Find where the given text appears and provide that cell's center as [X, Y] coordinate. 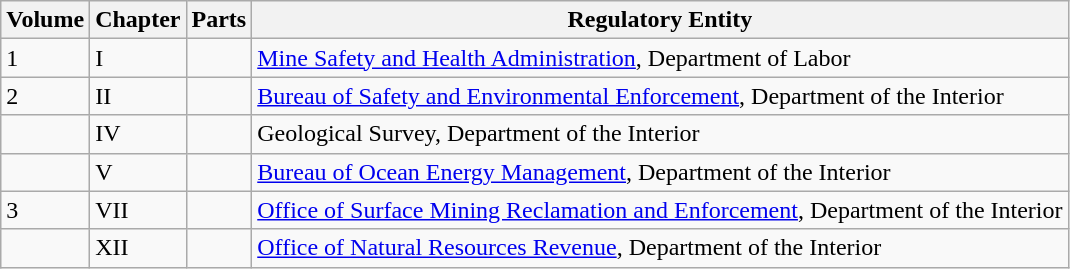
I [138, 58]
Parts [219, 20]
II [138, 96]
Mine Safety and Health Administration, Department of Labor [660, 58]
1 [46, 58]
VII [138, 210]
Bureau of Safety and Environmental Enforcement, Department of the Interior [660, 96]
Office of Natural Resources Revenue, Department of the Interior [660, 248]
Geological Survey, Department of the Interior [660, 134]
Volume [46, 20]
Bureau of Ocean Energy Management, Department of the Interior [660, 172]
V [138, 172]
2 [46, 96]
3 [46, 210]
IV [138, 134]
Office of Surface Mining Reclamation and Enforcement, Department of the Interior [660, 210]
Chapter [138, 20]
Regulatory Entity [660, 20]
XII [138, 248]
